For the text-containing cell, return its midpoint in [x, y] coordinate format. 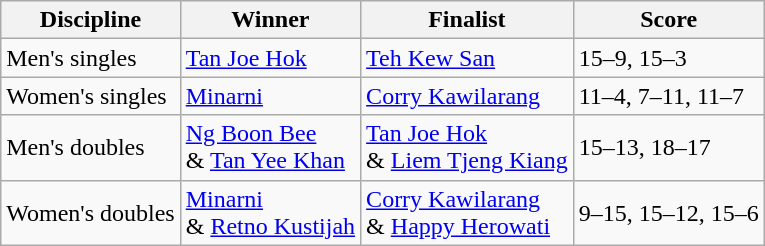
9–15, 15–12, 15–6 [668, 212]
Minarni & Retno Kustijah [270, 212]
Men's doubles [90, 148]
Tan Joe Hok [270, 58]
Discipline [90, 20]
Minarni [270, 96]
15–9, 15–3 [668, 58]
Teh Kew San [468, 58]
Finalist [468, 20]
Corry Kawilarang [468, 96]
Men's singles [90, 58]
15–13, 18–17 [668, 148]
Tan Joe Hok & Liem Tjeng Kiang [468, 148]
Corry Kawilarang & Happy Herowati [468, 212]
11–4, 7–11, 11–7 [668, 96]
Score [668, 20]
Winner [270, 20]
Women's singles [90, 96]
Ng Boon Bee & Tan Yee Khan [270, 148]
Women's doubles [90, 212]
